Determine the (x, y) coordinate at the center of the cell enclosing the given text.  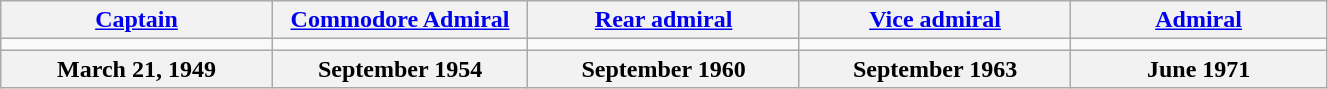
September 1963 (935, 69)
September 1960 (664, 69)
Admiral (1199, 20)
Vice admiral (935, 20)
Rear admiral (664, 20)
June 1971 (1199, 69)
Commodore Admiral (400, 20)
September 1954 (400, 69)
March 21, 1949 (137, 69)
Captain (137, 20)
